Find where the given text appears and provide that cell's center as (x, y) coordinate. 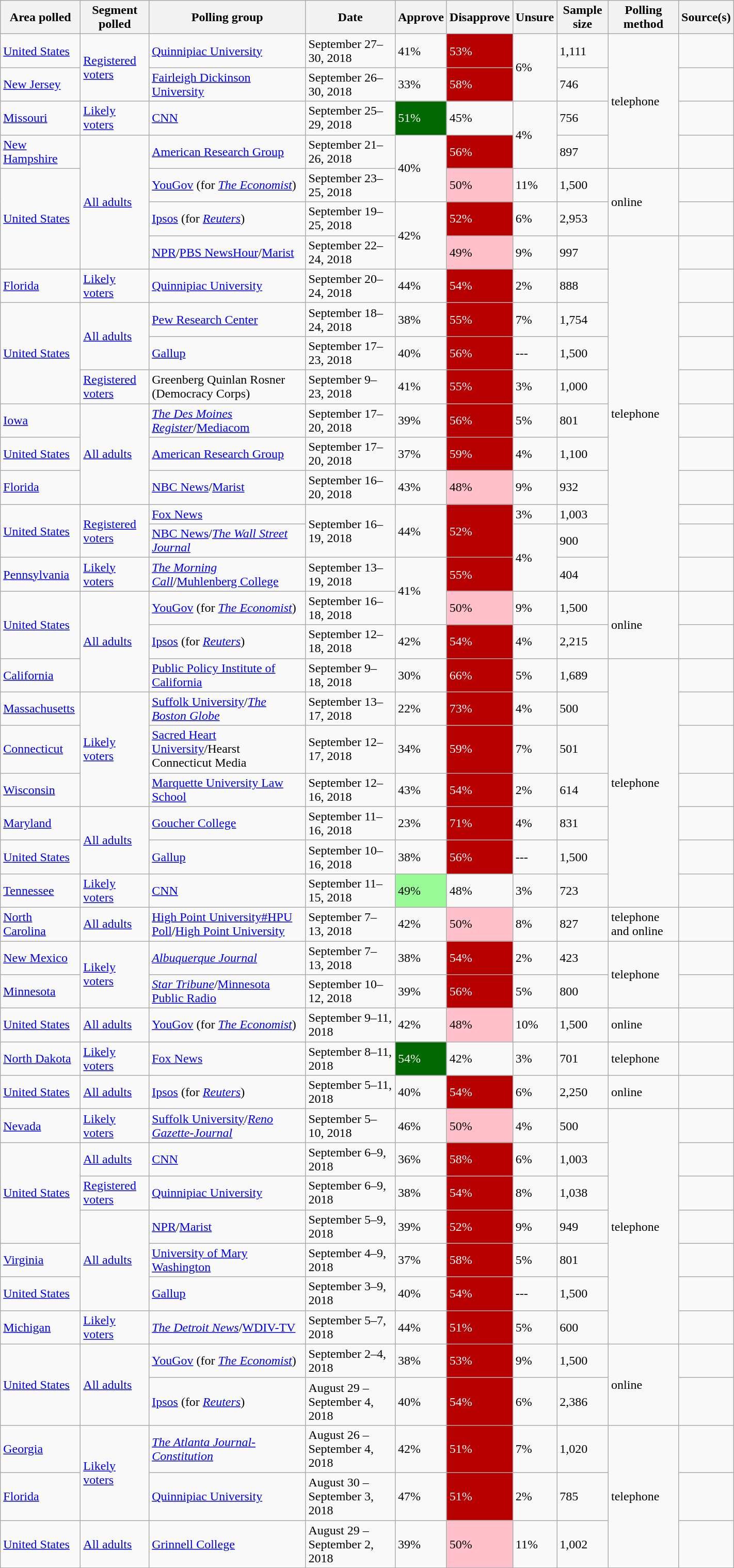
New Jersey (40, 85)
Polling method (644, 18)
Connecticut (40, 749)
36% (421, 1160)
Unsure (535, 18)
September 13–19, 2018 (350, 574)
1,038 (583, 1193)
September 3–9, 2018 (350, 1294)
Pew Research Center (227, 319)
California (40, 675)
NPR/PBS NewsHour/Marist (227, 252)
High Point University#HPU Poll/High Point University (227, 924)
Source(s) (706, 18)
September 12–17, 2018 (350, 749)
Disapprove (480, 18)
30% (421, 675)
September 16–19, 2018 (350, 531)
NBC News/Marist (227, 487)
Suffolk University/Reno Gazette-Journal (227, 1126)
September 9–18, 2018 (350, 675)
949 (583, 1227)
September 11–15, 2018 (350, 890)
September 8–11, 2018 (350, 1058)
73% (480, 708)
501 (583, 749)
746 (583, 85)
71% (480, 823)
Albuquerque Journal (227, 957)
66% (480, 675)
404 (583, 574)
September 5–11, 2018 (350, 1092)
Iowa (40, 420)
August 29 – September 2, 2018 (350, 1544)
Greenberg Quinlan Rosner (Democracy Corps) (227, 386)
Suffolk University/The Boston Globe (227, 708)
September 5–9, 2018 (350, 1227)
September 4–9, 2018 (350, 1260)
785 (583, 1496)
Approve (421, 18)
756 (583, 118)
The Morning Call/Muhlenberg College (227, 574)
September 16–18, 2018 (350, 608)
900 (583, 541)
1,689 (583, 675)
33% (421, 85)
New Mexico (40, 957)
Polling group (227, 18)
September 13–17, 2018 (350, 708)
1,020 (583, 1449)
September 10–16, 2018 (350, 857)
September 19–25, 2018 (350, 219)
Virginia (40, 1260)
932 (583, 487)
2,250 (583, 1092)
North Carolina (40, 924)
September 22–24, 2018 (350, 252)
2,953 (583, 219)
The Atlanta Journal-Constitution (227, 1449)
telephone and online (644, 924)
September 23–25, 2018 (350, 185)
1,754 (583, 319)
614 (583, 790)
2,386 (583, 1401)
Area polled (40, 18)
August 29 – September 4, 2018 (350, 1401)
Missouri (40, 118)
September 9–23, 2018 (350, 386)
Public Policy Institute of California (227, 675)
Goucher College (227, 823)
46% (421, 1126)
Marquette University Law School (227, 790)
1,000 (583, 386)
Michigan (40, 1327)
701 (583, 1058)
827 (583, 924)
September 5–7, 2018 (350, 1327)
September 25–29, 2018 (350, 118)
1,111 (583, 51)
Segment polled (115, 18)
September 18–24, 2018 (350, 319)
831 (583, 823)
23% (421, 823)
Star Tribune/Minnesota Public Radio (227, 991)
600 (583, 1327)
888 (583, 286)
Pennsylvania (40, 574)
NBC News/The Wall Street Journal (227, 541)
Wisconsin (40, 790)
September 5–10, 2018 (350, 1126)
September 12–18, 2018 (350, 641)
2,215 (583, 641)
The Des Moines Register/Mediacom (227, 420)
423 (583, 957)
September 21–26, 2018 (350, 152)
September 10–12, 2018 (350, 991)
September 9–11, 2018 (350, 1025)
Maryland (40, 823)
Date (350, 18)
10% (535, 1025)
North Dakota (40, 1058)
34% (421, 749)
Sample size (583, 18)
22% (421, 708)
September 20–24, 2018 (350, 286)
Fairleigh Dickinson University (227, 85)
August 26 – September 4, 2018 (350, 1449)
NPR/Marist (227, 1227)
Sacred Heart University/Hearst Connecticut Media (227, 749)
September 16–20, 2018 (350, 487)
Georgia (40, 1449)
45% (480, 118)
997 (583, 252)
The Detroit News/WDIV-TV (227, 1327)
September 27–30, 2018 (350, 51)
Nevada (40, 1126)
Grinnell College (227, 1544)
September 12–16, 2018 (350, 790)
723 (583, 890)
47% (421, 1496)
September 17–23, 2018 (350, 353)
800 (583, 991)
September 11–16, 2018 (350, 823)
September 2–4, 2018 (350, 1361)
897 (583, 152)
1,100 (583, 454)
New Hampshire (40, 152)
Massachusetts (40, 708)
University of Mary Washington (227, 1260)
Minnesota (40, 991)
1,002 (583, 1544)
August 30 – September 3, 2018 (350, 1496)
Tennessee (40, 890)
September 26–30, 2018 (350, 85)
